From the cell containing the given text, extract its center point as (x, y) coordinate. 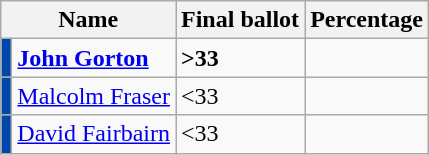
John Gorton (94, 58)
Final ballot (240, 20)
Percentage (367, 20)
>33 (240, 58)
Malcolm Fraser (94, 96)
Name (88, 20)
David Fairbairn (94, 134)
